Capture the cell that displays the provided text and extract its (X, Y) central coordinate. 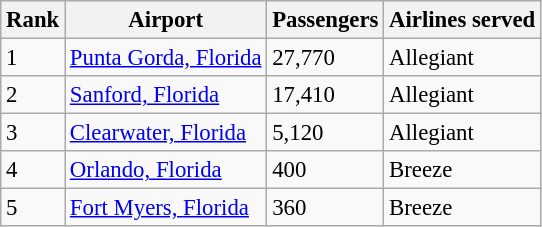
Punta Gorda, Florida (166, 58)
27,770 (326, 58)
5 (33, 208)
3 (33, 133)
Rank (33, 20)
4 (33, 170)
2 (33, 95)
400 (326, 170)
5,120 (326, 133)
Airlines served (462, 20)
Airport (166, 20)
360 (326, 208)
1 (33, 58)
Clearwater, Florida (166, 133)
Sanford, Florida (166, 95)
17,410 (326, 95)
Passengers (326, 20)
Orlando, Florida (166, 170)
Fort Myers, Florida (166, 208)
